Identify which cell holds the provided text, then report its (x, y) central coordinate. 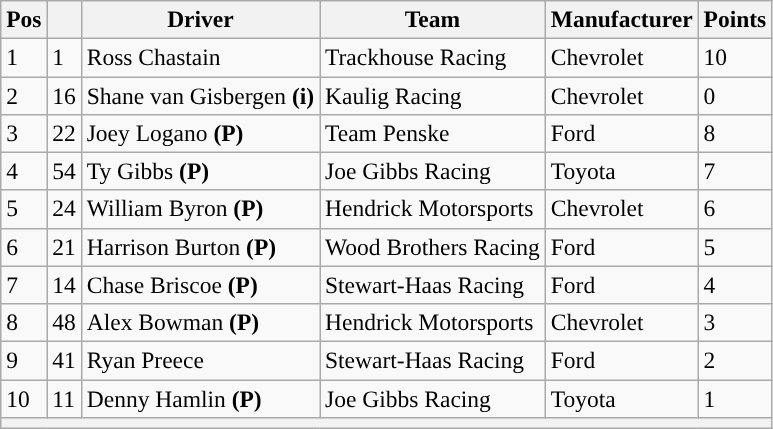
Alex Bowman (P) (200, 322)
9 (24, 360)
Joey Logano (P) (200, 133)
Pos (24, 19)
54 (64, 171)
14 (64, 285)
Ty Gibbs (P) (200, 171)
22 (64, 133)
Driver (200, 19)
Shane van Gisbergen (i) (200, 95)
Kaulig Racing (433, 95)
Points (735, 19)
Team Penske (433, 133)
Ryan Preece (200, 360)
41 (64, 360)
Trackhouse Racing (433, 57)
Ross Chastain (200, 57)
Team (433, 19)
24 (64, 209)
Manufacturer (622, 19)
Denny Hamlin (P) (200, 398)
William Byron (P) (200, 209)
0 (735, 95)
Wood Brothers Racing (433, 247)
Harrison Burton (P) (200, 247)
11 (64, 398)
21 (64, 247)
16 (64, 95)
48 (64, 322)
Chase Briscoe (P) (200, 285)
